Identify which cell holds the provided text, then report its (x, y) central coordinate. 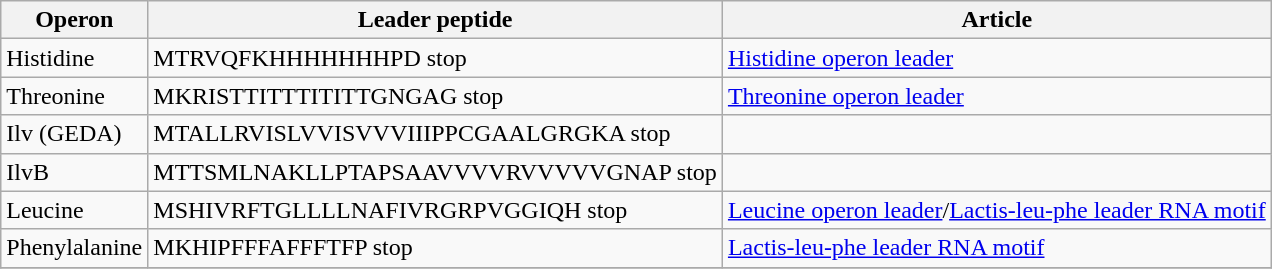
MTALLRVISLVVISVVVIIIPPCGAALGRGKA stop (436, 134)
Leader peptide (436, 20)
MSHIVRFTGLLLLNAFIVRGRPVGGIQH stop (436, 210)
Histidine operon leader (996, 58)
Leucine (74, 210)
Lactis-leu-phe leader RNA motif (996, 248)
IlvB (74, 172)
Operon (74, 20)
MTRVQFKHHHHHHHPD stop (436, 58)
Histidine (74, 58)
Article (996, 20)
Ilv (GEDA) (74, 134)
MKRISTTITTTITITTGNGAG stop (436, 96)
MKHIPFFFAFFFTFP stop (436, 248)
MTTSMLNAKLLPTAPSAAVVVVRVVVVVGNAP stop (436, 172)
Leucine operon leader/Lactis-leu-phe leader RNA motif (996, 210)
Threonine (74, 96)
Phenylalanine (74, 248)
Threonine operon leader (996, 96)
